Return [x, y] of the center of cell containing provided text 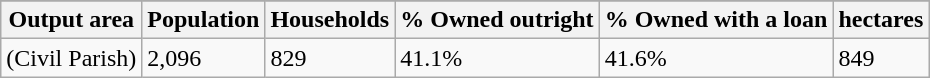
2,096 [204, 58]
% Owned with a loan [716, 20]
849 [881, 58]
829 [330, 58]
Households [330, 20]
Output area [72, 20]
% Owned outright [497, 20]
41.6% [716, 58]
hectares [881, 20]
(Civil Parish) [72, 58]
41.1% [497, 58]
Population [204, 20]
